From the cell containing the given text, extract its center point as (x, y) coordinate. 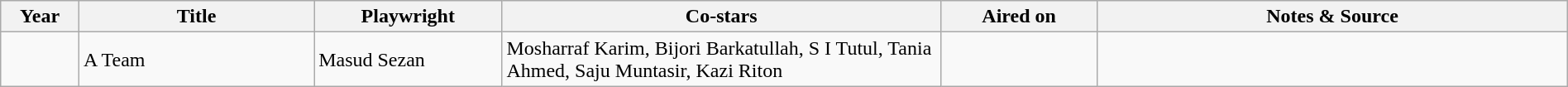
Mosharraf Karim, Bijori Barkatullah, S I Tutul, Tania Ahmed, Saju Muntasir, Kazi Riton (721, 60)
Playwright (409, 17)
Aired on (1019, 17)
Masud Sezan (409, 60)
A Team (196, 60)
Notes & Source (1332, 17)
Year (40, 17)
Co-stars (721, 17)
Title (196, 17)
